Return the [x, y] coordinate for the center point of the cell that contains the specified text.  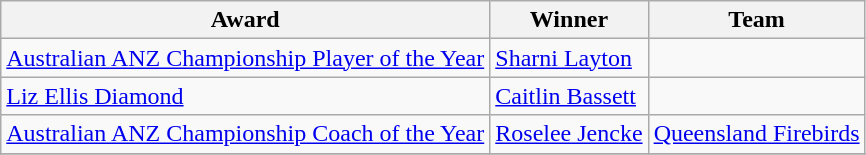
Award [246, 20]
Australian ANZ Championship Player of the Year [246, 58]
Queensland Firebirds [756, 134]
Winner [569, 20]
Sharni Layton [569, 58]
Australian ANZ Championship Coach of the Year [246, 134]
Liz Ellis Diamond [246, 96]
Team [756, 20]
Caitlin Bassett [569, 96]
Roselee Jencke [569, 134]
